Find where the given text appears and provide that cell's center as [X, Y] coordinate. 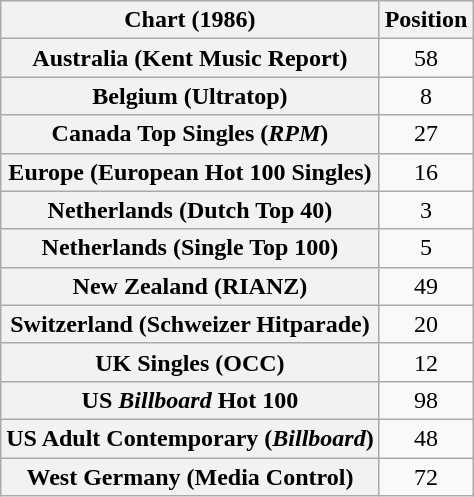
Netherlands (Dutch Top 40) [190, 210]
16 [426, 172]
West Germany (Media Control) [190, 477]
8 [426, 96]
US Adult Contemporary (Billboard) [190, 438]
58 [426, 58]
Australia (Kent Music Report) [190, 58]
Belgium (Ultratop) [190, 96]
5 [426, 248]
3 [426, 210]
Europe (European Hot 100 Singles) [190, 172]
UK Singles (OCC) [190, 362]
27 [426, 134]
Netherlands (Single Top 100) [190, 248]
20 [426, 324]
Switzerland (Schweizer Hitparade) [190, 324]
Position [426, 20]
98 [426, 400]
New Zealand (RIANZ) [190, 286]
49 [426, 286]
Chart (1986) [190, 20]
US Billboard Hot 100 [190, 400]
12 [426, 362]
48 [426, 438]
Canada Top Singles (RPM) [190, 134]
72 [426, 477]
